Return [X, Y] of the center of cell containing provided text 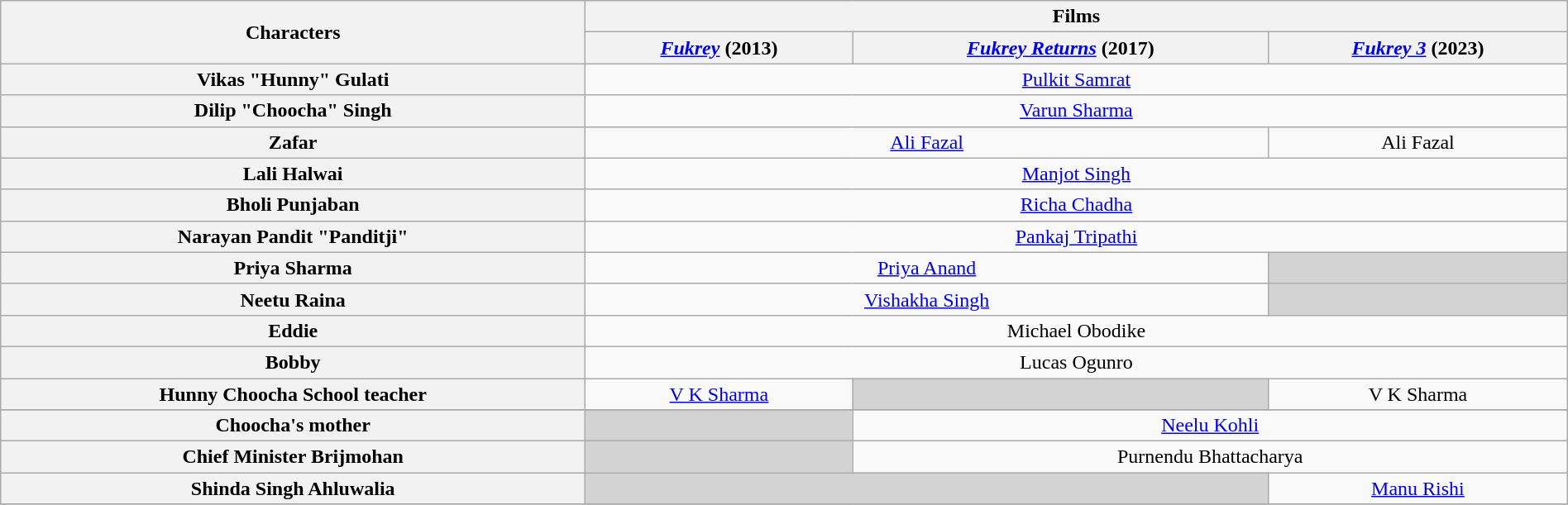
Pulkit Samrat [1077, 79]
Purnendu Bhattacharya [1210, 457]
Chief Minister Brijmohan [293, 457]
Priya Anand [927, 268]
Varun Sharma [1077, 111]
Fukrey (2013) [719, 48]
Dilip "Choocha" Singh [293, 111]
Zafar [293, 142]
Choocha's mother [293, 426]
Bobby [293, 362]
Manjot Singh [1077, 174]
Characters [293, 32]
Eddie [293, 331]
Lucas Ogunro [1077, 362]
Narayan Pandit "Panditji" [293, 236]
Fukrey 3 (2023) [1418, 48]
Fukrey Returns (2017) [1060, 48]
Films [1077, 17]
Neelu Kohli [1210, 426]
Bholi Punjaban [293, 205]
Manu Rishi [1418, 488]
Hunny Choocha School teacher [293, 394]
Richa Chadha [1077, 205]
Priya Sharma [293, 268]
Shinda Singh Ahluwalia [293, 488]
Lali Halwai [293, 174]
Michael Obodike [1077, 331]
Vishakha Singh [927, 299]
Neetu Raina [293, 299]
Vikas "Hunny" Gulati [293, 79]
Pankaj Tripathi [1077, 236]
